Pinpoint the cell where the given text exists, returning its (x, y) midpoint coordinate. 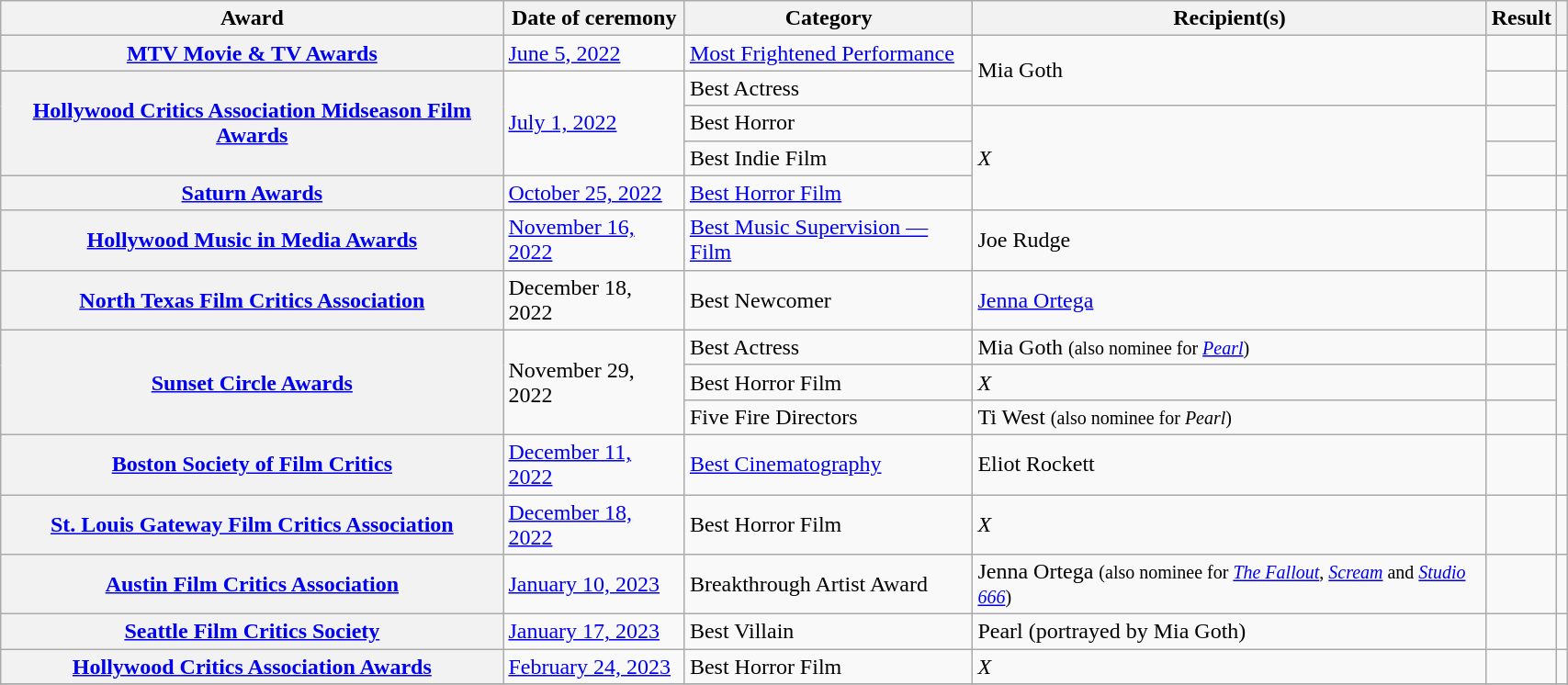
December 11, 2022 (593, 465)
Best Cinematography (829, 465)
Best Indie Film (829, 158)
Best Newcomer (829, 299)
June 5, 2022 (593, 53)
Result (1521, 18)
Date of ceremony (593, 18)
North Texas Film Critics Association (252, 299)
January 17, 2023 (593, 632)
Breakthrough Artist Award (829, 584)
Five Fire Directors (829, 417)
Jenna Ortega (1229, 299)
Most Frightened Performance (829, 53)
January 10, 2023 (593, 584)
MTV Movie & TV Awards (252, 53)
Jenna Ortega (also nominee for The Fallout, Scream and Studio 666) (1229, 584)
Hollywood Music in Media Awards (252, 241)
Mia Goth (also nominee for Pearl) (1229, 347)
November 16, 2022 (593, 241)
Recipient(s) (1229, 18)
Joe Rudge (1229, 241)
Hollywood Critics Association Awards (252, 667)
February 24, 2023 (593, 667)
Pearl (portrayed by Mia Goth) (1229, 632)
Hollywood Critics Association Midseason Film Awards (252, 123)
Saturn Awards (252, 193)
Best Villain (829, 632)
Austin Film Critics Association (252, 584)
Best Horror (829, 123)
Category (829, 18)
November 29, 2022 (593, 382)
Best Music Supervision — Film (829, 241)
July 1, 2022 (593, 123)
Award (252, 18)
St. Louis Gateway Film Critics Association (252, 523)
Sunset Circle Awards (252, 382)
Mia Goth (1229, 71)
Eliot Rockett (1229, 465)
Seattle Film Critics Society (252, 632)
Boston Society of Film Critics (252, 465)
October 25, 2022 (593, 193)
Ti West (also nominee for Pearl) (1229, 417)
